Pinpoint the cell where the given text exists, returning its (X, Y) midpoint coordinate. 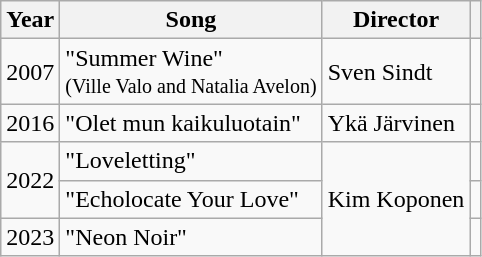
2007 (30, 72)
Sven Sindt (396, 72)
"Neon Noir" (191, 237)
2023 (30, 237)
Ykä Järvinen (396, 123)
"Summer Wine"(Ville Valo and Natalia Avelon) (191, 72)
Kim Koponen (396, 199)
2016 (30, 123)
"Loveletting" (191, 161)
Song (191, 20)
2022 (30, 180)
"Echolocate Your Love" (191, 199)
Year (30, 20)
"Olet mun kaikuluotain" (191, 123)
Director (396, 20)
